For the text-containing cell, return its midpoint in (x, y) coordinate format. 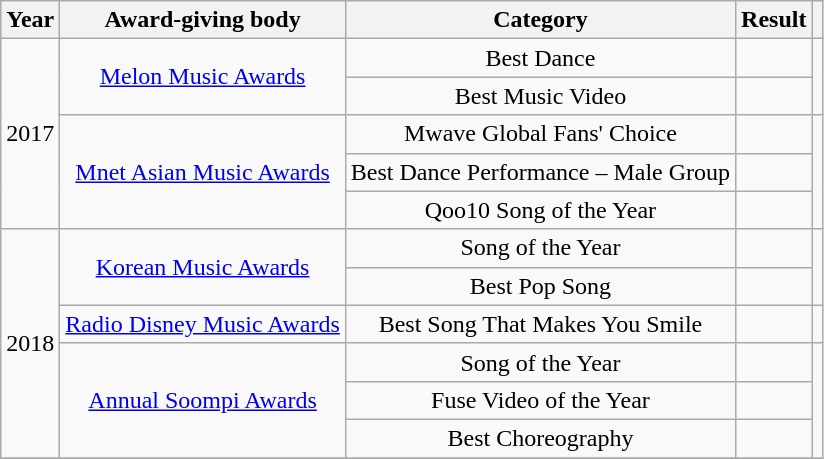
Qoo10 Song of the Year (540, 210)
Mnet Asian Music Awards (203, 172)
Best Pop Song (540, 286)
Radio Disney Music Awards (203, 324)
Best Music Video (540, 96)
Melon Music Awards (203, 77)
Year (30, 20)
Korean Music Awards (203, 267)
Fuse Video of the Year (540, 400)
2018 (30, 343)
Best Dance (540, 58)
Result (774, 20)
Best Dance Performance – Male Group (540, 172)
Award-giving body (203, 20)
Best Choreography (540, 438)
Best Song That Makes You Smile (540, 324)
Annual Soompi Awards (203, 400)
2017 (30, 134)
Mwave Global Fans' Choice (540, 134)
Category (540, 20)
